Detect which cell encompasses the target text, then output its [X, Y] center coordinate. 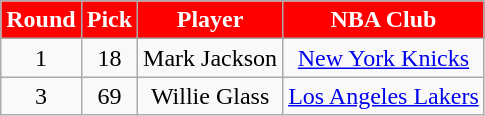
Pick [109, 20]
3 [41, 96]
1 [41, 58]
Round [41, 20]
NBA Club [384, 20]
Player [210, 20]
Mark Jackson [210, 58]
18 [109, 58]
New York Knicks [384, 58]
Los Angeles Lakers [384, 96]
Willie Glass [210, 96]
69 [109, 96]
